Search for the cell housing the specified text and yield its (X, Y) center coordinate. 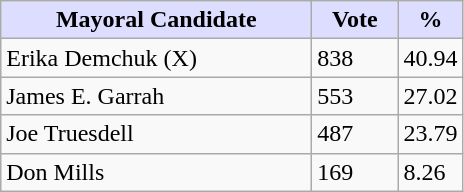
27.02 (430, 96)
Don Mills (156, 172)
23.79 (430, 134)
Joe Truesdell (156, 134)
Erika Demchuk (X) (156, 58)
Vote (355, 20)
487 (355, 134)
8.26 (430, 172)
Mayoral Candidate (156, 20)
% (430, 20)
James E. Garrah (156, 96)
553 (355, 96)
40.94 (430, 58)
169 (355, 172)
838 (355, 58)
